Detect which cell encompasses the target text, then output its (x, y) center coordinate. 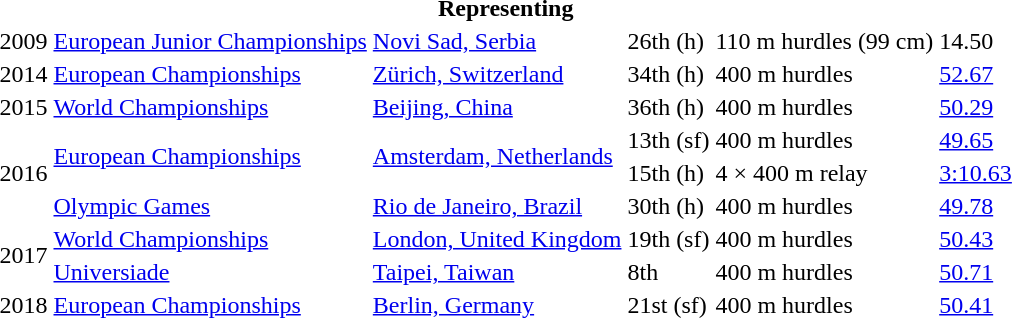
Amsterdam, Netherlands (497, 156)
Taipei, Taiwan (497, 272)
London, United Kingdom (497, 239)
36th (h) (668, 107)
Zürich, Switzerland (497, 74)
Beijing, China (497, 107)
4 × 400 m relay (824, 173)
19th (sf) (668, 239)
34th (h) (668, 74)
8th (668, 272)
Rio de Janeiro, Brazil (497, 206)
110 m hurdles (99 cm) (824, 41)
Universiade (210, 272)
European Junior Championships (210, 41)
26th (h) (668, 41)
Olympic Games (210, 206)
Novi Sad, Serbia (497, 41)
15th (h) (668, 173)
13th (sf) (668, 140)
30th (h) (668, 206)
